Find where the given text appears and provide that cell's center as (x, y) coordinate. 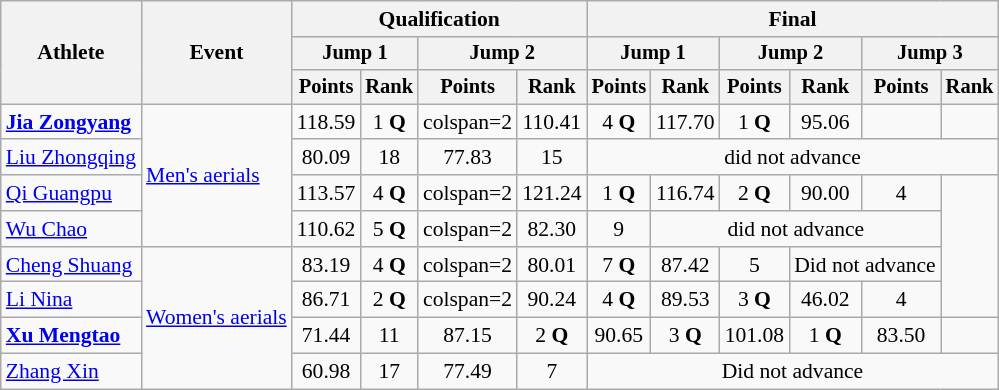
116.74 (686, 193)
77.83 (468, 158)
Wu Chao (71, 229)
Cheng Shuang (71, 265)
Men's aerials (216, 175)
18 (389, 158)
83.50 (900, 336)
11 (389, 336)
113.57 (326, 193)
118.59 (326, 122)
Final (793, 19)
77.49 (468, 372)
110.41 (552, 122)
87.15 (468, 336)
Qualification (440, 19)
Jump 3 (930, 54)
117.70 (686, 122)
17 (389, 372)
89.53 (686, 300)
7 Q (619, 265)
90.00 (825, 193)
Athlete (71, 52)
71.44 (326, 336)
Qi Guangpu (71, 193)
90.65 (619, 336)
110.62 (326, 229)
Li Nina (71, 300)
80.01 (552, 265)
Liu Zhongqing (71, 158)
Jia Zongyang (71, 122)
Event (216, 52)
95.06 (825, 122)
87.42 (686, 265)
5 Q (389, 229)
121.24 (552, 193)
80.09 (326, 158)
46.02 (825, 300)
83.19 (326, 265)
Women's aerials (216, 318)
9 (619, 229)
82.30 (552, 229)
15 (552, 158)
60.98 (326, 372)
101.08 (754, 336)
Zhang Xin (71, 372)
86.71 (326, 300)
90.24 (552, 300)
Xu Mengtao (71, 336)
5 (754, 265)
7 (552, 372)
